For the text-containing cell, return its midpoint in (X, Y) coordinate format. 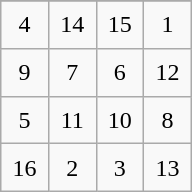
7 (72, 72)
5 (25, 120)
15 (120, 25)
8 (168, 120)
9 (25, 72)
10 (120, 120)
11 (72, 120)
1 (168, 25)
6 (120, 72)
14 (72, 25)
3 (120, 168)
16 (25, 168)
2 (72, 168)
13 (168, 168)
4 (25, 25)
12 (168, 72)
